From the cell containing the given text, extract its center point as (x, y) coordinate. 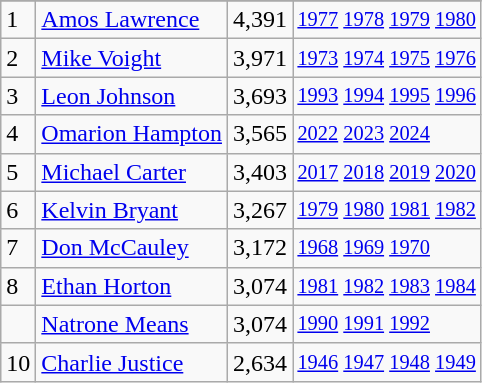
3,971 (260, 58)
1968 1969 1970 (387, 248)
1977 1978 1979 1980 (387, 20)
1 (18, 20)
Ethan Horton (132, 286)
5 (18, 172)
10 (18, 362)
4 (18, 134)
Kelvin Bryant (132, 210)
Michael Carter (132, 172)
3 (18, 96)
3,693 (260, 96)
2017 2018 2019 2020 (387, 172)
3,267 (260, 210)
1981 1982 1983 1984 (387, 286)
4,391 (260, 20)
1990 1991 1992 (387, 324)
Natrone Means (132, 324)
8 (18, 286)
7 (18, 248)
Omarion Hampton (132, 134)
Amos Lawrence (132, 20)
2 (18, 58)
3,403 (260, 172)
Mike Voight (132, 58)
3,172 (260, 248)
6 (18, 210)
3,565 (260, 134)
2022 2023 2024 (387, 134)
1979 1980 1981 1982 (387, 210)
2,634 (260, 362)
1973 1974 1975 1976 (387, 58)
1946 1947 1948 1949 (387, 362)
Don McCauley (132, 248)
Charlie Justice (132, 362)
1993 1994 1995 1996 (387, 96)
Leon Johnson (132, 96)
